For the text-containing cell, return its midpoint in (X, Y) coordinate format. 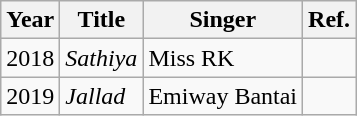
Emiway Bantai (223, 96)
2019 (30, 96)
Year (30, 20)
Sathiya (102, 58)
2018 (30, 58)
Ref. (330, 20)
Jallad (102, 96)
Singer (223, 20)
Title (102, 20)
Miss RK (223, 58)
